Return the (X, Y) coordinate for the center point of the cell that contains the specified text.  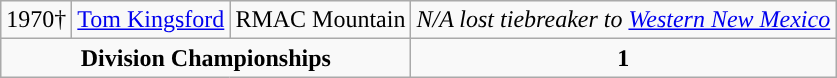
1 (624, 58)
N/A lost tiebreaker to Western New Mexico (624, 20)
Tom Kingsford (151, 20)
RMAC Mountain (320, 20)
Division Championships (206, 58)
1970† (36, 20)
